Provide the [x, y] coordinate of the cell's center where the given text is located.  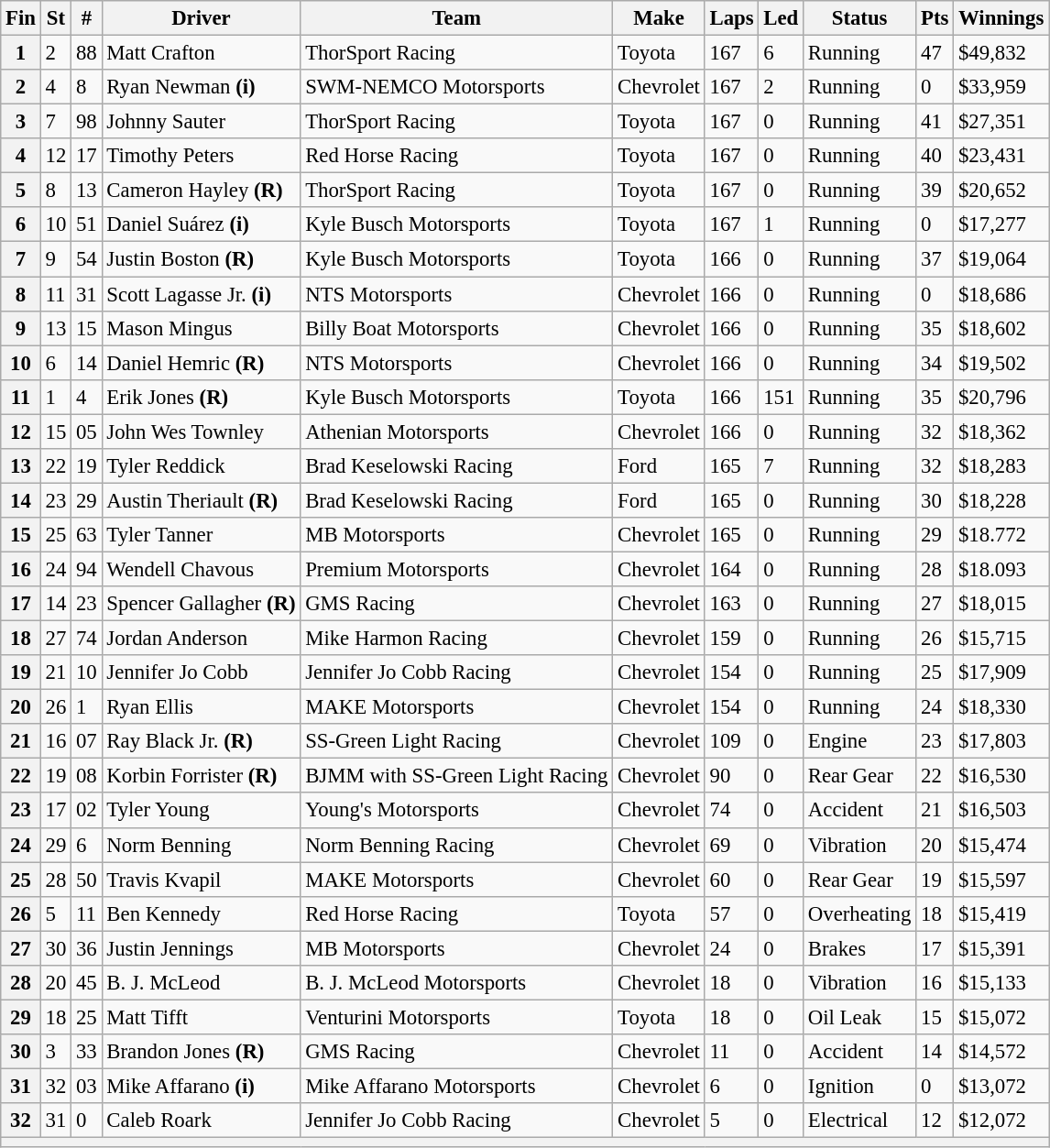
Johnny Sauter [202, 122]
Pts [935, 18]
Jordan Anderson [202, 639]
$15,715 [1001, 639]
Tyler Reddick [202, 466]
$13,072 [1001, 1086]
$18,362 [1001, 432]
$14,572 [1001, 1052]
$49,832 [1001, 53]
164 [731, 569]
John Wes Townley [202, 432]
Ryan Ellis [202, 707]
Tyler Young [202, 811]
$27,351 [1001, 122]
36 [86, 948]
Timothy Peters [202, 156]
Scott Lagasse Jr. (i) [202, 294]
$23,431 [1001, 156]
60 [731, 880]
159 [731, 639]
Wendell Chavous [202, 569]
Venturini Motorsports [456, 1017]
Matt Crafton [202, 53]
88 [86, 53]
Travis Kvapil [202, 880]
02 [86, 811]
Norm Benning [202, 845]
54 [86, 259]
$20,796 [1001, 397]
Fin [21, 18]
St [55, 18]
40 [935, 156]
Korbin Forrister (R) [202, 776]
$16,503 [1001, 811]
Mike Affarano (i) [202, 1086]
Ben Kennedy [202, 913]
Driver [202, 18]
$15,391 [1001, 948]
90 [731, 776]
Premium Motorsports [456, 569]
BJMM with SS-Green Light Racing [456, 776]
$15,419 [1001, 913]
Daniel Hemric (R) [202, 363]
Spencer Gallagher (R) [202, 604]
Norm Benning Racing [456, 845]
Mike Affarano Motorsports [456, 1086]
$18,228 [1001, 500]
98 [86, 122]
Mike Harmon Racing [456, 639]
Athenian Motorsports [456, 432]
Status [859, 18]
50 [86, 880]
SS-Green Light Racing [456, 741]
B. J. McLeod [202, 983]
Austin Theriault (R) [202, 500]
$17,909 [1001, 672]
$15,597 [1001, 880]
47 [935, 53]
$18.772 [1001, 535]
Ignition [859, 1086]
33 [86, 1052]
Young's Motorsports [456, 811]
$17,803 [1001, 741]
Tyler Tanner [202, 535]
163 [731, 604]
$16,530 [1001, 776]
Brandon Jones (R) [202, 1052]
39 [935, 191]
69 [731, 845]
Billy Boat Motorsports [456, 328]
$19,502 [1001, 363]
05 [86, 432]
Jennifer Jo Cobb [202, 672]
Matt Tifft [202, 1017]
$33,959 [1001, 87]
Ray Black Jr. (R) [202, 741]
63 [86, 535]
34 [935, 363]
109 [731, 741]
Oil Leak [859, 1017]
07 [86, 741]
$15,133 [1001, 983]
45 [86, 983]
Team [456, 18]
$20,652 [1001, 191]
03 [86, 1086]
$18,602 [1001, 328]
Caleb Roark [202, 1121]
51 [86, 224]
Winnings [1001, 18]
37 [935, 259]
Laps [731, 18]
Brakes [859, 948]
SWM-NEMCO Motorsports [456, 87]
Overheating [859, 913]
94 [86, 569]
$18,015 [1001, 604]
$12,072 [1001, 1121]
B. J. McLeod Motorsports [456, 983]
Led [781, 18]
$18.093 [1001, 569]
Erik Jones (R) [202, 397]
$18,330 [1001, 707]
Engine [859, 741]
$17,277 [1001, 224]
$15,072 [1001, 1017]
41 [935, 122]
$18,283 [1001, 466]
Mason Mingus [202, 328]
$18,686 [1001, 294]
Electrical [859, 1121]
$19,064 [1001, 259]
Make [659, 18]
08 [86, 776]
Daniel Suárez (i) [202, 224]
Ryan Newman (i) [202, 87]
# [86, 18]
Justin Jennings [202, 948]
Cameron Hayley (R) [202, 191]
57 [731, 913]
$15,474 [1001, 845]
Justin Boston (R) [202, 259]
151 [781, 397]
